Search for the cell housing the specified text and yield its (x, y) center coordinate. 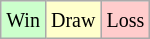
Win (24, 20)
Loss (126, 20)
Draw (72, 20)
